Pinpoint the cell where the given text exists, returning its [x, y] midpoint coordinate. 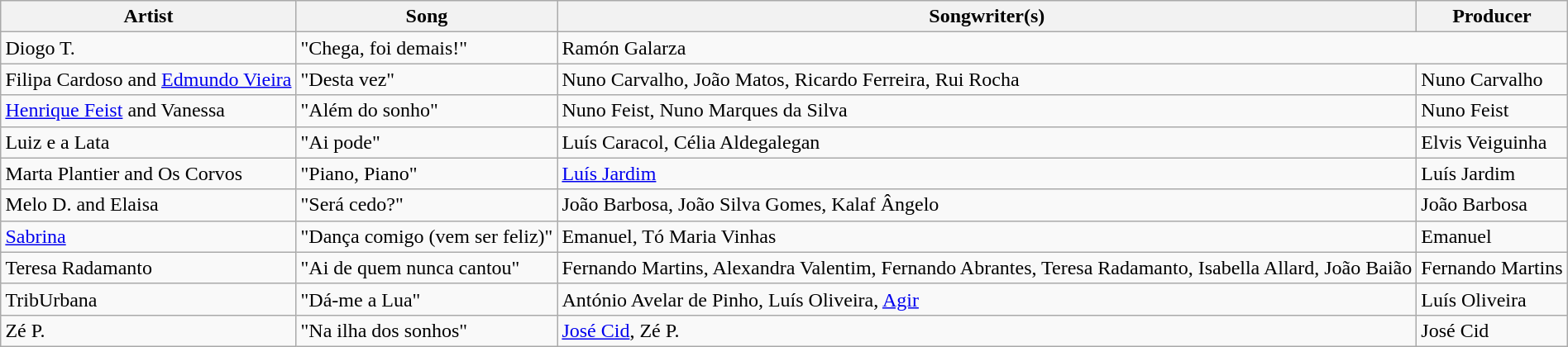
Nuno Feist [1492, 111]
"Dá-me a Lua" [427, 299]
Producer [1492, 17]
João Barbosa, João Silva Gomes, Kalaf Ângelo [987, 205]
José Cid, Zé P. [987, 330]
Melo D. and Elaisa [149, 205]
Fernando Martins, Alexandra Valentim, Fernando Abrantes, Teresa Radamanto, Isabella Allard, João Baião [987, 268]
Artist [149, 17]
Ramón Galarza [1062, 48]
"Desta vez" [427, 79]
Luís Caracol, Célia Aldegalegan [987, 142]
Fernando Martins [1492, 268]
José Cid [1492, 330]
"Será cedo?" [427, 205]
Nuno Carvalho [1492, 79]
Luiz e a Lata [149, 142]
"Piano, Piano" [427, 173]
"Na ilha dos sonhos" [427, 330]
Filipa Cardoso and Edmundo Vieira [149, 79]
Zé P. [149, 330]
João Barbosa [1492, 205]
Nuno Carvalho, João Matos, Ricardo Ferreira, Rui Rocha [987, 79]
Songwriter(s) [987, 17]
Luís Oliveira [1492, 299]
Diogo T. [149, 48]
Elvis Veiguinha [1492, 142]
"Chega, foi demais!" [427, 48]
Song [427, 17]
Nuno Feist, Nuno Marques da Silva [987, 111]
Marta Plantier and Os Corvos [149, 173]
"Além do sonho" [427, 111]
"Dança comigo (vem ser feliz)" [427, 236]
Emanuel, Tó Maria Vinhas [987, 236]
"Ai de quem nunca cantou" [427, 268]
TribUrbana [149, 299]
Emanuel [1492, 236]
Sabrina [149, 236]
António Avelar de Pinho, Luís Oliveira, Agir [987, 299]
Henrique Feist and Vanessa [149, 111]
Teresa Radamanto [149, 268]
"Ai pode" [427, 142]
